Capture the cell that displays the provided text and extract its (X, Y) central coordinate. 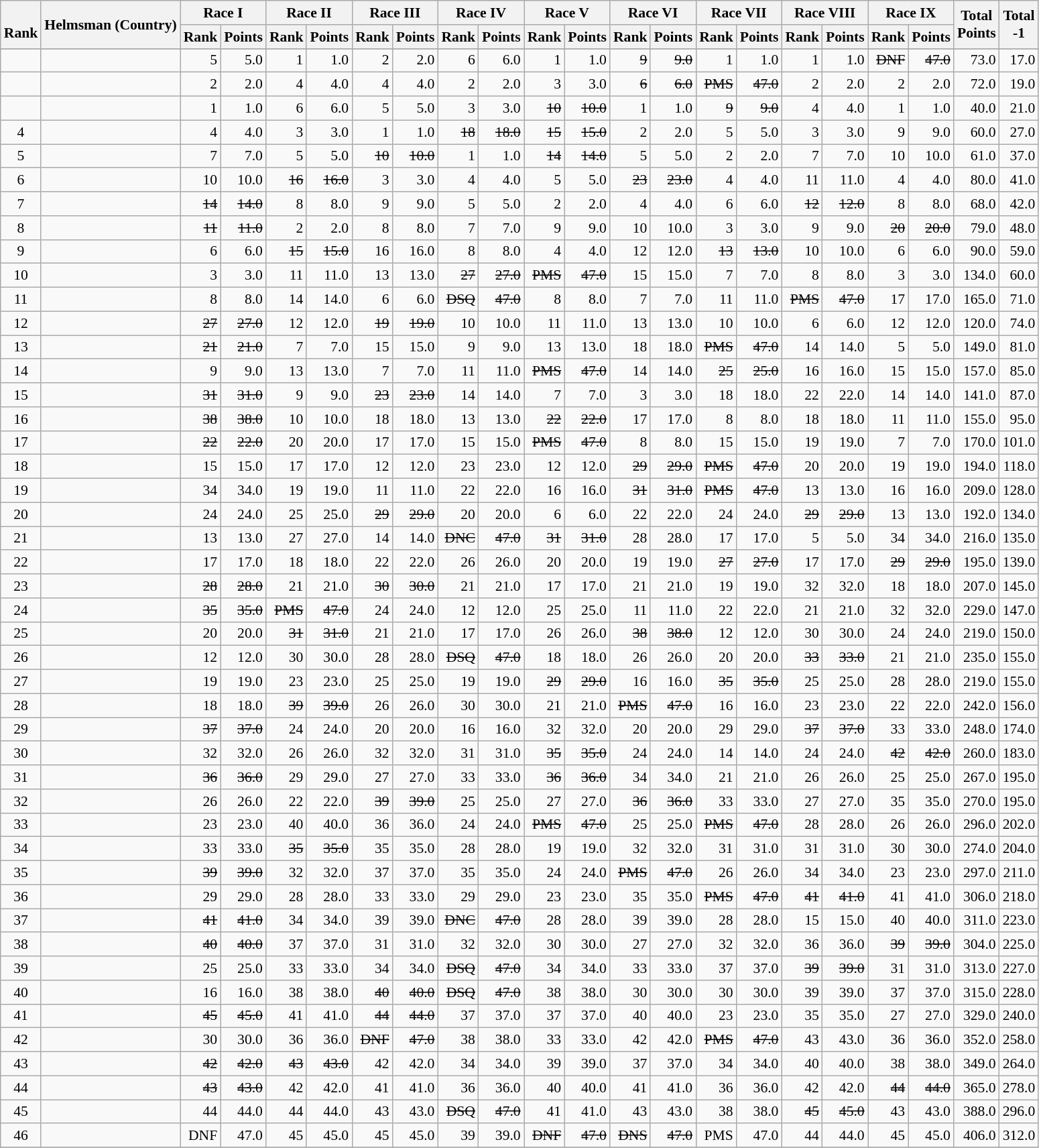
150.0 (1019, 634)
Race VII (739, 13)
87.0 (1019, 395)
DNS (630, 1136)
141.0 (977, 395)
388.0 (977, 1112)
149.0 (977, 347)
216.0 (977, 538)
81.0 (1019, 347)
71.0 (1019, 300)
223.0 (1019, 921)
101.0 (1019, 443)
229.0 (977, 610)
209.0 (977, 491)
80.0 (977, 180)
128.0 (1019, 491)
156.0 (1019, 705)
278.0 (1019, 1088)
315.0 (977, 992)
85.0 (1019, 371)
192.0 (977, 514)
349.0 (977, 1064)
242.0 (977, 705)
120.0 (977, 323)
Helmsman (Country) (110, 24)
170.0 (977, 443)
95.0 (1019, 419)
48.0 (1019, 228)
68.0 (977, 204)
227.0 (1019, 968)
311.0 (977, 921)
165.0 (977, 300)
274.0 (977, 849)
194.0 (977, 467)
Race IX (911, 13)
313.0 (977, 968)
260.0 (977, 754)
145.0 (1019, 586)
329.0 (977, 1016)
258.0 (1019, 1040)
228.0 (1019, 992)
147.0 (1019, 610)
352.0 (977, 1040)
Race I (223, 13)
139.0 (1019, 563)
365.0 (977, 1088)
297.0 (977, 873)
Race III (395, 13)
Race VIII (824, 13)
79.0 (977, 228)
174.0 (1019, 730)
267.0 (977, 777)
202.0 (1019, 825)
90.0 (977, 251)
Race V (567, 13)
157.0 (977, 371)
Total-1 (1019, 24)
225.0 (1019, 945)
73.0 (977, 60)
306.0 (977, 897)
72.0 (977, 84)
218.0 (1019, 897)
304.0 (977, 945)
235.0 (977, 658)
264.0 (1019, 1064)
Race IV (481, 13)
312.0 (1019, 1136)
74.0 (1019, 323)
61.0 (977, 156)
Race II (309, 13)
59.0 (1019, 251)
135.0 (1019, 538)
207.0 (977, 586)
240.0 (1019, 1016)
183.0 (1019, 754)
Race VI (653, 13)
46 (21, 1136)
406.0 (977, 1136)
Total Points (977, 24)
211.0 (1019, 873)
118.0 (1019, 467)
270.0 (977, 801)
248.0 (977, 730)
204.0 (1019, 849)
